Search for the cell housing the specified text and yield its (X, Y) center coordinate. 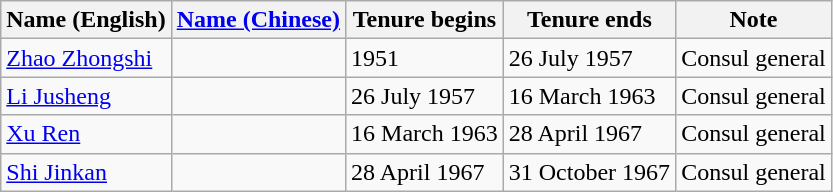
Zhao Zhongshi (86, 58)
Li Jusheng (86, 96)
1951 (425, 58)
Tenure begins (425, 20)
Tenure ends (589, 20)
31 October 1967 (589, 172)
Shi Jinkan (86, 172)
Name (Chinese) (258, 20)
Name (English) (86, 20)
Note (754, 20)
Xu Ren (86, 134)
